Find where the given text appears and provide that cell's center as (X, Y) coordinate. 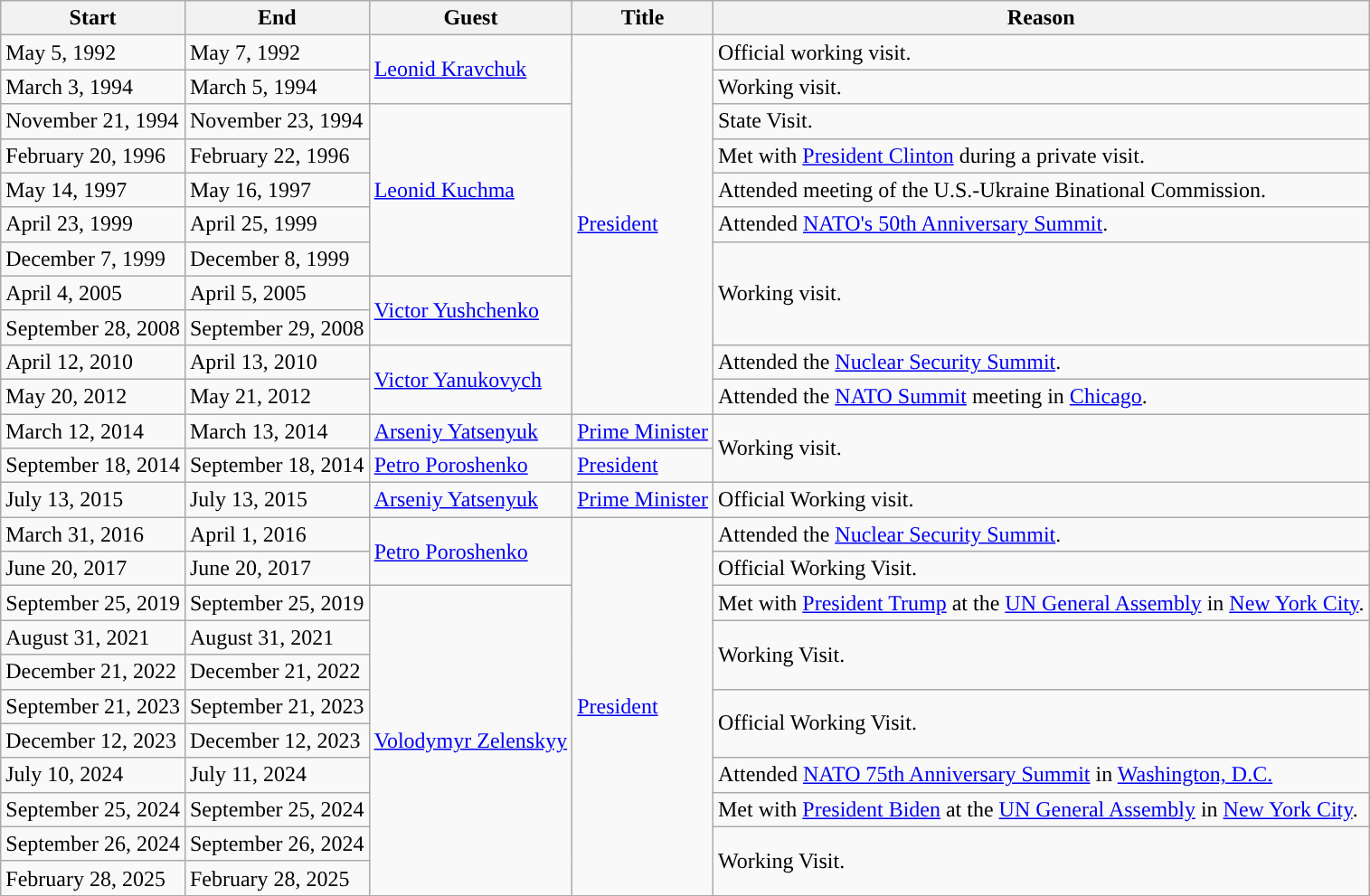
November 21, 1994 (93, 121)
Met with President Clinton during a private visit. (1041, 156)
March 31, 2016 (93, 534)
May 7, 1992 (277, 52)
May 14, 1997 (93, 190)
February 22, 1996 (277, 156)
March 3, 1994 (93, 87)
Official Working visit. (1041, 500)
May 21, 2012 (277, 396)
November 23, 1994 (277, 121)
Attended NATO 75th Anniversary Summit in Washington, D.C. (1041, 775)
July 11, 2024 (277, 775)
End (277, 18)
Attended NATO's 50th Anniversary Summit. (1041, 224)
March 5, 1994 (277, 87)
May 5, 1992 (93, 52)
May 16, 1997 (277, 190)
State Visit. (1041, 121)
April 13, 2010 (277, 362)
February 20, 1996 (93, 156)
May 20, 2012 (93, 396)
Guest (470, 18)
Official working visit. (1041, 52)
September 28, 2008 (93, 327)
July 10, 2024 (93, 775)
Reason (1041, 18)
Met with President Trump at the UN General Assembly in New York City. (1041, 603)
Victor Yanukovych (470, 379)
April 1, 2016 (277, 534)
March 13, 2014 (277, 431)
April 12, 2010 (93, 362)
September 29, 2008 (277, 327)
Attended meeting of the U.S.-Ukraine Binational Commission. (1041, 190)
Volodymyr Zelenskyy (470, 741)
Victor Yushchenko (470, 310)
Attended the NATO Summit meeting in Chicago. (1041, 396)
Title (643, 18)
December 8, 1999 (277, 259)
April 23, 1999 (93, 224)
April 5, 2005 (277, 293)
Leonid Kuchma (470, 190)
December 7, 1999 (93, 259)
March 12, 2014 (93, 431)
April 25, 1999 (277, 224)
Leonid Kravchuk (470, 70)
Start (93, 18)
Met with President Biden at the UN General Assembly in New York City. (1041, 809)
April 4, 2005 (93, 293)
